Detect which cell encompasses the target text, then output its [x, y] center coordinate. 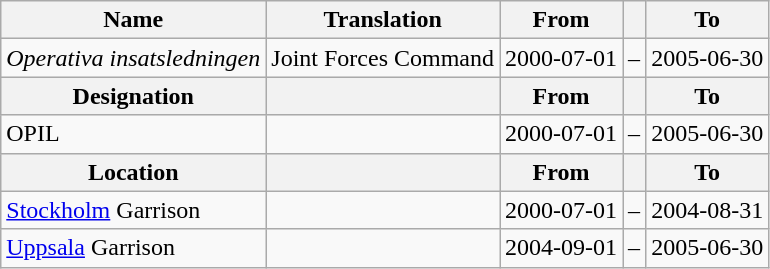
Location [134, 172]
Designation [134, 96]
Operativa insatsledningen [134, 58]
Name [134, 20]
Stockholm Garrison [134, 210]
Uppsala Garrison [134, 248]
OPIL [134, 134]
Translation [383, 20]
2004-08-31 [708, 210]
2004-09-01 [562, 248]
Joint Forces Command [383, 58]
